Return (X, Y) of the center of cell containing provided text 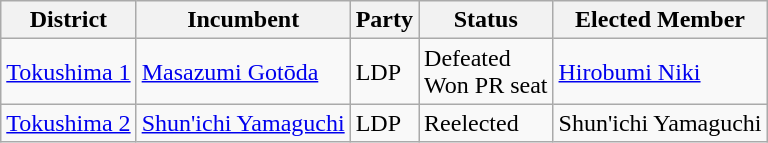
District (68, 20)
Incumbent (243, 20)
Masazumi Gotōda (243, 72)
Status (486, 20)
Party (384, 20)
Reelected (486, 123)
DefeatedWon PR seat (486, 72)
Elected Member (660, 20)
Tokushima 1 (68, 72)
Hirobumi Niki (660, 72)
Tokushima 2 (68, 123)
